Extract the (X, Y) coordinate from the center of the cell holding the provided text.  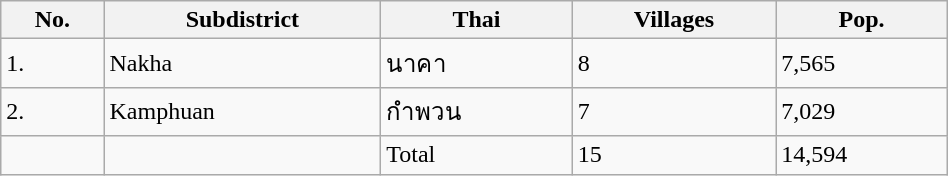
No. (52, 20)
7,029 (862, 112)
15 (674, 155)
กำพวน (476, 112)
Subdistrict (242, 20)
Total (476, 155)
14,594 (862, 155)
Villages (674, 20)
Kamphuan (242, 112)
นาคา (476, 64)
7,565 (862, 64)
7 (674, 112)
8 (674, 64)
Nakha (242, 64)
1. (52, 64)
Pop. (862, 20)
2. (52, 112)
Thai (476, 20)
